Return (X, Y) of the center of cell containing provided text 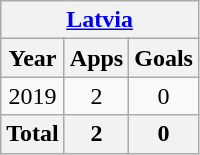
Goals (164, 58)
Latvia (100, 20)
2019 (33, 96)
Total (33, 134)
Year (33, 58)
Apps (96, 58)
